Extract the (x, y) coordinate from the center of the cell holding the provided text.  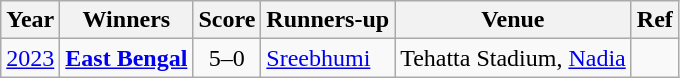
5–0 (227, 58)
Year (30, 20)
East Bengal (126, 58)
2023 (30, 58)
Sreebhumi (328, 58)
Winners (126, 20)
Ref (654, 20)
Runners-up (328, 20)
Venue (514, 20)
Tehatta Stadium, Nadia (514, 58)
Score (227, 20)
